Provide the (X, Y) coordinate of the cell's center where the given text is located.  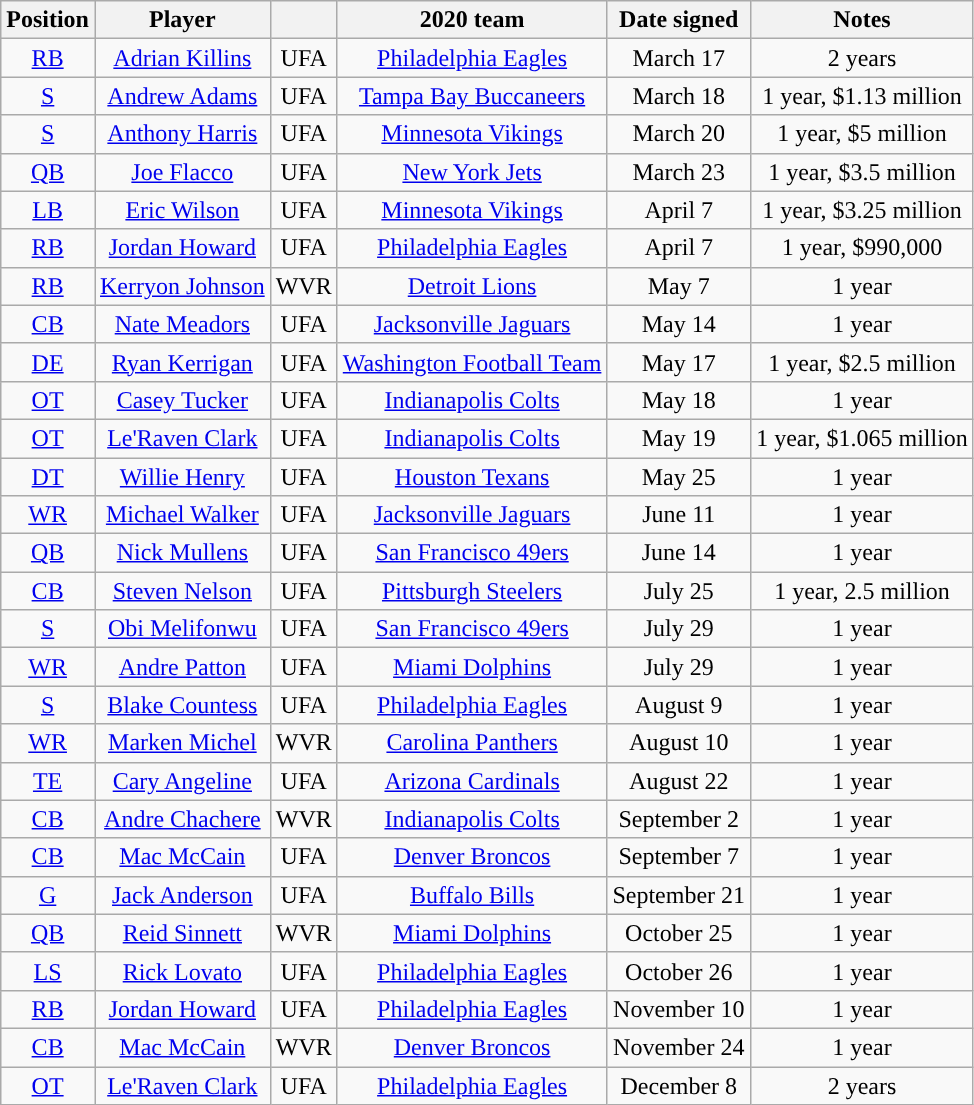
Eric Wilson (182, 210)
Position (48, 20)
Washington Football Team (472, 362)
Pittsburgh Steelers (472, 591)
Steven Nelson (182, 591)
Adrian Killins (182, 58)
May 25 (679, 477)
May 7 (679, 286)
1 year, $990,000 (862, 248)
September 2 (679, 819)
October 26 (679, 971)
Jack Anderson (182, 895)
1 year, $3.25 million (862, 210)
1 year, $5 million (862, 134)
December 8 (679, 1085)
Houston Texans (472, 477)
Andre Patton (182, 667)
March 18 (679, 96)
1 year, $1.13 million (862, 96)
2020 team (472, 20)
LS (48, 971)
DE (48, 362)
Blake Countess (182, 705)
Obi Melifonwu (182, 629)
Kerryon Johnson (182, 286)
Anthony Harris (182, 134)
Player (182, 20)
New York Jets (472, 172)
1 year, $2.5 million (862, 362)
Michael Walker (182, 515)
Notes (862, 20)
Reid Sinnett (182, 933)
Carolina Panthers (472, 743)
DT (48, 477)
Date signed (679, 20)
Ryan Kerrigan (182, 362)
May 19 (679, 438)
August 22 (679, 781)
Tampa Bay Buccaneers (472, 96)
Nick Mullens (182, 553)
July 25 (679, 591)
March 20 (679, 134)
Joe Flacco (182, 172)
September 21 (679, 895)
August 9 (679, 705)
June 14 (679, 553)
TE (48, 781)
Cary Angeline (182, 781)
1 year, 2.5 million (862, 591)
June 11 (679, 515)
Buffalo Bills (472, 895)
Detroit Lions (472, 286)
G (48, 895)
Arizona Cardinals (472, 781)
Casey Tucker (182, 400)
March 23 (679, 172)
May 18 (679, 400)
August 10 (679, 743)
May 14 (679, 324)
Andrew Adams (182, 96)
May 17 (679, 362)
Marken Michel (182, 743)
September 7 (679, 857)
Rick Lovato (182, 971)
November 24 (679, 1047)
October 25 (679, 933)
LB (48, 210)
March 17 (679, 58)
Andre Chachere (182, 819)
November 10 (679, 1009)
1 year, $1.065 million (862, 438)
Nate Meadors (182, 324)
Willie Henry (182, 477)
1 year, $3.5 million (862, 172)
